Locate the cell with the specified text and output its (X, Y) center coordinate. 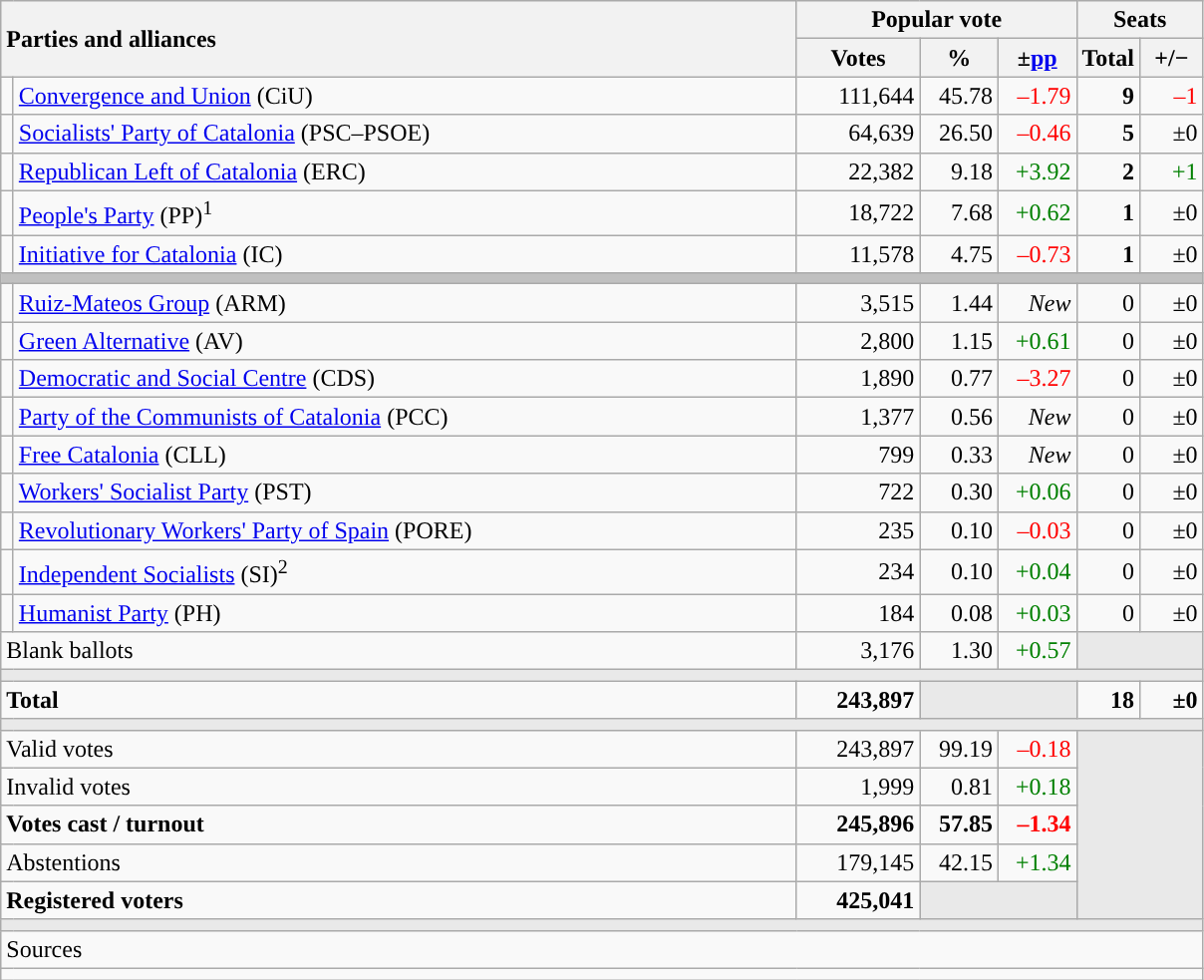
26.50 (959, 134)
+1 (1172, 171)
99.19 (959, 749)
Republican Left of Catalonia (ERC) (405, 171)
57.85 (959, 824)
22,382 (858, 171)
+0.62 (1037, 213)
Votes cast / turnout (399, 824)
111,644 (858, 96)
0.81 (959, 787)
1.15 (959, 341)
45.78 (959, 96)
42.15 (959, 862)
1,890 (858, 379)
Socialists' Party of Catalonia (PSC–PSOE) (405, 134)
Parties and alliances (399, 39)
+0.03 (1037, 613)
Party of the Communists of Catalonia (PCC) (405, 417)
+/− (1172, 58)
–0.73 (1037, 254)
245,896 (858, 824)
5 (1108, 134)
Ruiz-Mateos Group (ARM) (405, 303)
1.30 (959, 651)
Blank ballots (399, 651)
0.56 (959, 417)
–1.34 (1037, 824)
–0.46 (1037, 134)
People's Party (PP)1 (405, 213)
Convergence and Union (CiU) (405, 96)
Free Catalonia (CLL) (405, 455)
–0.03 (1037, 530)
Registered voters (399, 900)
184 (858, 613)
Votes (858, 58)
–1 (1172, 96)
2,800 (858, 341)
9.18 (959, 171)
Democratic and Social Centre (CDS) (405, 379)
425,041 (858, 900)
0.33 (959, 455)
–3.27 (1037, 379)
2 (1108, 171)
799 (858, 455)
Abstentions (399, 862)
Workers' Socialist Party (PST) (405, 492)
3,176 (858, 651)
4.75 (959, 254)
18 (1108, 700)
Sources (602, 949)
1,999 (858, 787)
+0.57 (1037, 651)
11,578 (858, 254)
Seats (1140, 20)
+0.06 (1037, 492)
18,722 (858, 213)
+3.92 (1037, 171)
Independent Socialists (SI)2 (405, 572)
+0.61 (1037, 341)
Humanist Party (PH) (405, 613)
179,145 (858, 862)
% (959, 58)
9 (1108, 96)
+0.04 (1037, 572)
64,639 (858, 134)
Initiative for Catalonia (IC) (405, 254)
+0.18 (1037, 787)
±pp (1037, 58)
234 (858, 572)
+1.34 (1037, 862)
0.30 (959, 492)
7.68 (959, 213)
3,515 (858, 303)
–1.79 (1037, 96)
–0.18 (1037, 749)
Valid votes (399, 749)
Popular vote (937, 20)
Revolutionary Workers' Party of Spain (PORE) (405, 530)
1.44 (959, 303)
Invalid votes (399, 787)
Green Alternative (AV) (405, 341)
0.08 (959, 613)
235 (858, 530)
0.77 (959, 379)
1,377 (858, 417)
722 (858, 492)
